Scan for the cell matching the given text and deliver its [x, y] coordinate at center. 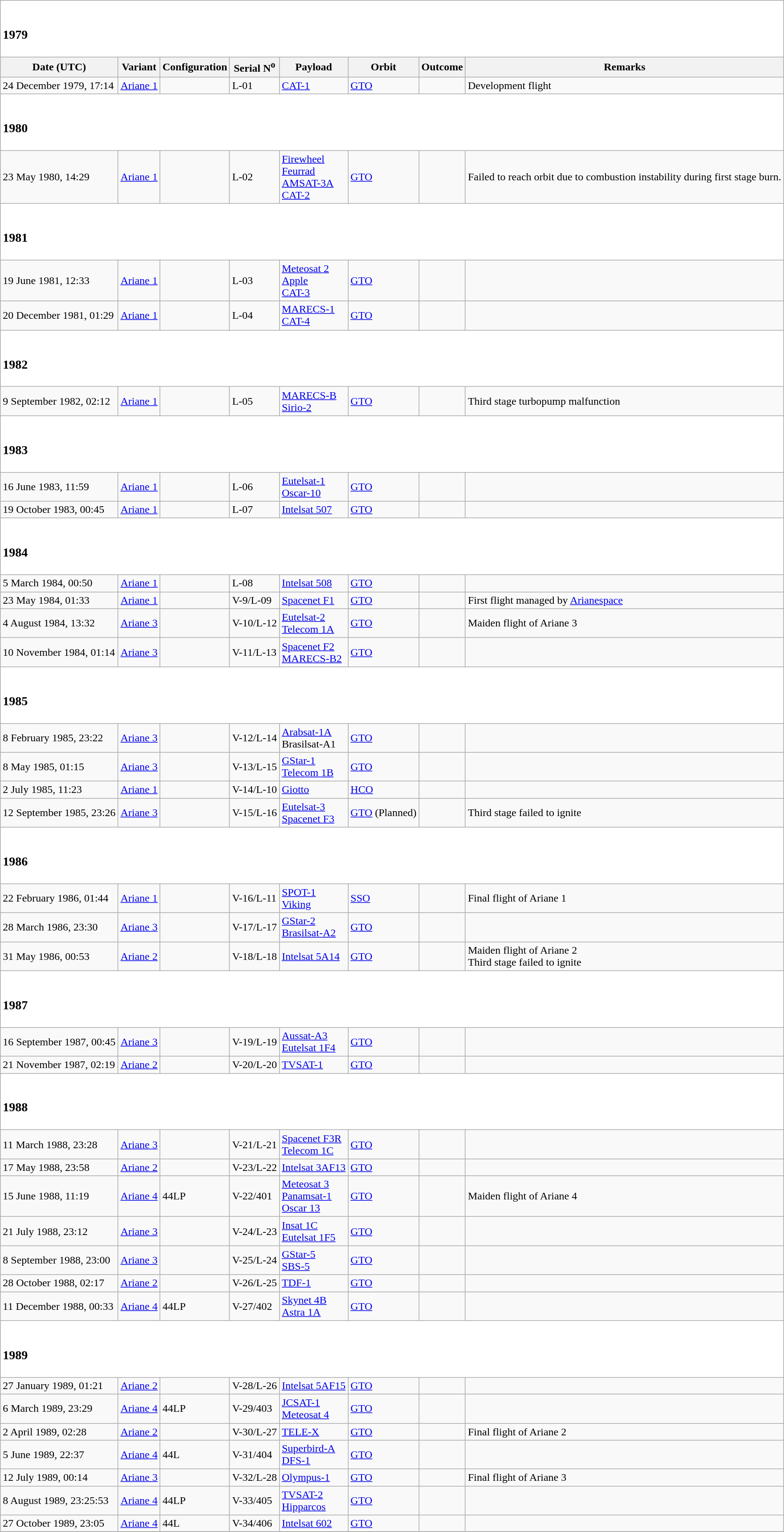
11 March 1988, 23:28 [59, 1144]
16 June 1983, 11:59 [59, 487]
HCO [384, 790]
V-10/L-12 [255, 623]
Skynet 4BAstra 1A [313, 1306]
TELE-X [313, 1432]
17 May 1988, 23:58 [59, 1167]
12 September 1985, 23:26 [59, 813]
19 June 1981, 12:33 [59, 280]
V-34/406 [255, 1524]
TVSAT-2Hipparcos [313, 1500]
20 December 1981, 01:29 [59, 315]
V-32/L-28 [255, 1478]
Maiden flight of Ariane 3 [624, 623]
10 November 1984, 01:14 [59, 652]
1982 [392, 358]
Date (UTC) [59, 67]
Orbit [384, 67]
2 April 1989, 02:28 [59, 1432]
Arabsat-1ABrasilsat-A1 [313, 738]
Failed to reach orbit due to combustion instability during first stage burn. [624, 177]
L-01 [255, 85]
Intelsat 602 [313, 1524]
12 July 1989, 00:14 [59, 1478]
MARECS-BSirio-2 [313, 401]
16 September 1987, 00:45 [59, 1042]
Intelsat 507 [313, 510]
V-29/403 [255, 1409]
GStar-5SBS-5 [313, 1260]
1980 [392, 122]
Spacenet F1 [313, 600]
23 May 1984, 01:33 [59, 600]
8 August 1989, 23:25:53 [59, 1500]
Variant [139, 67]
Spacenet F2MARECS-B2 [313, 652]
L-03 [255, 280]
CAT-1 [313, 85]
L-07 [255, 510]
Maiden flight of Ariane 4 [624, 1196]
Intelsat 5AF15 [313, 1386]
Final flight of Ariane 3 [624, 1478]
1983 [392, 443]
Eutelsat-3Spacenet F3 [313, 813]
V-15/L-16 [255, 813]
Remarks [624, 67]
V-21/L-21 [255, 1144]
V-19/L-19 [255, 1042]
SSO [384, 898]
L-02 [255, 177]
V-17/L-17 [255, 927]
Intelsat 5A14 [313, 956]
JCSAT-1Meteosat 4 [313, 1409]
V-11/L-13 [255, 652]
L-08 [255, 583]
Olympus-1 [313, 1478]
V-33/405 [255, 1500]
31 May 1986, 00:53 [59, 956]
L-04 [255, 315]
28 October 1988, 02:17 [59, 1283]
L-06 [255, 487]
Eutelsat-1Oscar-10 [313, 487]
5 June 1989, 22:37 [59, 1455]
V-27/402 [255, 1306]
TVSAT-1 [313, 1065]
V-14/L-10 [255, 790]
Meteosat 2AppleCAT-3 [313, 280]
8 February 1985, 23:22 [59, 738]
24 December 1979, 17:14 [59, 85]
V-26/L-25 [255, 1283]
MARECS-1CAT-4 [313, 315]
Third stage turbopump malfunction [624, 401]
11 December 1988, 00:33 [59, 1306]
Final flight of Ariane 2 [624, 1432]
1979 [392, 28]
Spacenet F3RTelecom 1C [313, 1144]
TDF-1 [313, 1283]
Superbird-ADFS-1 [313, 1455]
6 March 1989, 23:29 [59, 1409]
V-9/L-09 [255, 600]
Third stage failed to ignite [624, 813]
GTO (Planned) [384, 813]
L-05 [255, 401]
Maiden flight of Ariane 2Third stage failed to ignite [624, 956]
8 September 1988, 23:00 [59, 1260]
GStar-1Telecom 1B [313, 767]
5 March 1984, 00:50 [59, 583]
V-25/L-24 [255, 1260]
2 July 1985, 11:23 [59, 790]
V-22/401 [255, 1196]
27 October 1989, 23:05 [59, 1524]
8 May 1985, 01:15 [59, 767]
V-18/L-18 [255, 956]
Giotto [313, 790]
Final flight of Ariane 1 [624, 898]
1985 [392, 695]
1987 [392, 999]
V-12/L-14 [255, 738]
1989 [392, 1349]
Configuration [195, 67]
V-24/L-23 [255, 1231]
Intelsat 508 [313, 583]
V-20/L-20 [255, 1065]
21 July 1988, 23:12 [59, 1231]
15 June 1988, 11:19 [59, 1196]
1986 [392, 856]
23 May 1980, 14:29 [59, 177]
4 August 1984, 13:32 [59, 623]
GStar-2Brasilsat-A2 [313, 927]
V-13/L-15 [255, 767]
Eutelsat-2Telecom 1A [313, 623]
Aussat-A3Eutelsat 1F4 [313, 1042]
Meteosat 3Panamsat-1Oscar 13 [313, 1196]
V-28/L-26 [255, 1386]
19 October 1983, 00:45 [59, 510]
Payload [313, 67]
Insat 1CEutelsat 1F5 [313, 1231]
V-31/404 [255, 1455]
V-16/L-11 [255, 898]
1981 [392, 232]
1988 [392, 1101]
First flight managed by Arianespace [624, 600]
V-23/L-22 [255, 1167]
Intelsat 3AF13 [313, 1167]
Serial No [255, 67]
9 September 1982, 02:12 [59, 401]
FirewheelFeurradAMSAT-3ACAT-2 [313, 177]
V-30/L-27 [255, 1432]
27 January 1989, 01:21 [59, 1386]
22 February 1986, 01:44 [59, 898]
Development flight [624, 85]
Outcome [442, 67]
28 March 1986, 23:30 [59, 927]
SPOT-1Viking [313, 898]
21 November 1987, 02:19 [59, 1065]
1984 [392, 547]
